Pinpoint the cell where the given text exists, returning its (X, Y) midpoint coordinate. 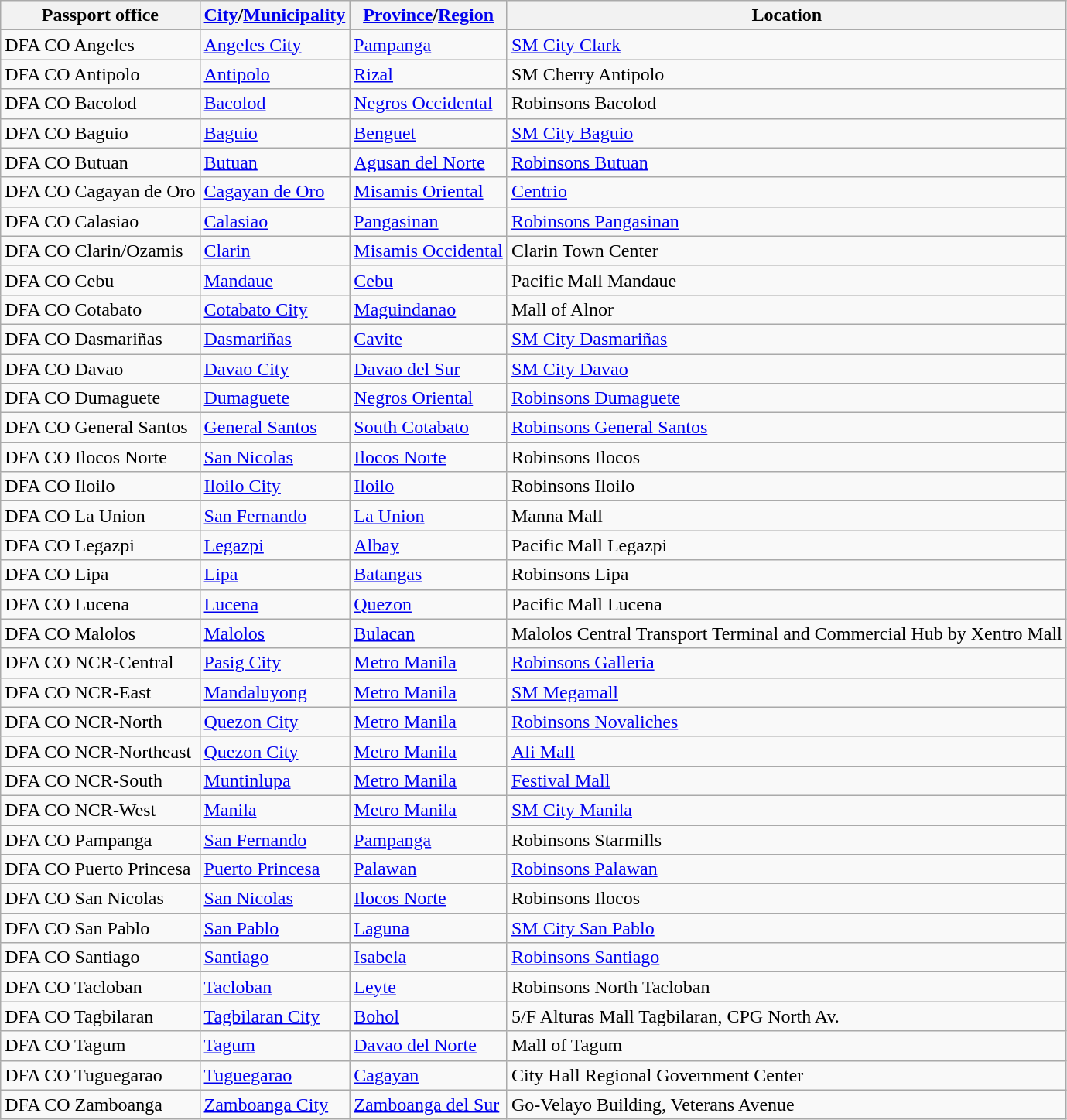
Tuguegarao (275, 1075)
DFA CO Cebu (101, 280)
SM City Clark (786, 45)
Antipolo (275, 74)
Lipa (275, 575)
Mall of Tagum (786, 1046)
Tagum (275, 1046)
Manna Mall (786, 516)
DFA CO Tacloban (101, 987)
Clarin (275, 251)
Robinsons Starmills (786, 839)
DFA CO NCR-Central (101, 663)
Robinsons Pangasinan (786, 221)
Davao City (275, 369)
DFA CO Cotabato (101, 309)
SM City Davao (786, 369)
DFA CO Cagayan de Oro (101, 192)
DFA CO Iloilo (101, 487)
San Pablo (275, 928)
Pacific Mall Lucena (786, 604)
SM City San Pablo (786, 928)
General Santos (275, 428)
Lucena (275, 604)
Tagbilaran City (275, 1016)
Santiago (275, 958)
Butuan (275, 162)
DFA CO Pampanga (101, 839)
Dasmariñas (275, 339)
Malolos (275, 633)
Maguindanao (429, 309)
City Hall Regional Government Center (786, 1075)
Misamis Occidental (429, 251)
Pacific Mall Legazpi (786, 545)
DFA CO Davao (101, 369)
Isabela (429, 958)
La Union (429, 516)
Centrio (786, 192)
Robinsons Galleria (786, 663)
Baguio (275, 133)
Bohol (429, 1016)
DFA CO Clarin/Ozamis (101, 251)
Cebu (429, 280)
SM City Baguio (786, 133)
Benguet (429, 133)
Mandaluyong (275, 692)
SM Cherry Antipolo (786, 74)
Calasiao (275, 221)
Davao del Norte (429, 1046)
DFA CO Ilocos Norte (101, 457)
Bacolod (275, 104)
Robinsons Santiago (786, 958)
Robinsons Bacolod (786, 104)
DFA CO San Pablo (101, 928)
DFA CO Tagum (101, 1046)
Robinsons Novaliches (786, 722)
Angeles City (275, 45)
Pangasinan (429, 221)
DFA CO Malolos (101, 633)
Robinsons Butuan (786, 162)
DFA CO NCR-East (101, 692)
DFA CO Bacolod (101, 104)
Batangas (429, 575)
Misamis Oriental (429, 192)
DFA CO Zamboanga (101, 1105)
SM Megamall (786, 692)
Tacloban (275, 987)
DFA CO Dasmariñas (101, 339)
Cavite (429, 339)
Robinsons Iloilo (786, 487)
Rizal (429, 74)
DFA CO General Santos (101, 428)
DFA CO NCR-Northeast (101, 751)
Quezon (429, 604)
DFA CO Baguio (101, 133)
DFA CO San Nicolas (101, 899)
Agusan del Norte (429, 162)
Robinsons Lipa (786, 575)
Manila (275, 810)
Legazpi (275, 545)
DFA CO NCR-South (101, 780)
SM City Manila (786, 810)
DFA CO Butuan (101, 162)
SM City Dasmariñas (786, 339)
Robinsons Palawan (786, 869)
Palawan (429, 869)
Davao del Sur (429, 369)
DFA CO Dumaguete (101, 398)
Leyte (429, 987)
Robinsons General Santos (786, 428)
Dumaguete (275, 398)
Negros Oriental (429, 398)
DFA CO Tuguegarao (101, 1075)
DFA CO La Union (101, 516)
DFA CO Santiago (101, 958)
Pasig City (275, 663)
Cotabato City (275, 309)
Ali Mall (786, 751)
Zamboanga City (275, 1105)
DFA CO NCR-West (101, 810)
Laguna (429, 928)
Festival Mall (786, 780)
5/F Alturas Mall Tagbilaran, CPG North Av. (786, 1016)
Cagayan (429, 1075)
City/Municipality (275, 15)
Mandaue (275, 280)
DFA CO Angeles (101, 45)
Province/Region (429, 15)
DFA CO Calasiao (101, 221)
Go-Velayo Building, Veterans Avenue (786, 1105)
Iloilo (429, 487)
Robinsons Dumaguete (786, 398)
DFA CO Legazpi (101, 545)
DFA CO Puerto Princesa (101, 869)
Robinsons North Tacloban (786, 987)
Clarin Town Center (786, 251)
DFA CO NCR-North (101, 722)
DFA CO Lucena (101, 604)
Iloilo City (275, 487)
South Cotabato (429, 428)
DFA CO Tagbilaran (101, 1016)
Cagayan de Oro (275, 192)
Mall of Alnor (786, 309)
Passport office (101, 15)
Malolos Central Transport Terminal and Commercial Hub by Xentro Mall (786, 633)
Pacific Mall Mandaue (786, 280)
Puerto Princesa (275, 869)
Zamboanga del Sur (429, 1105)
DFA CO Lipa (101, 575)
DFA CO Antipolo (101, 74)
Albay (429, 545)
Negros Occidental (429, 104)
Location (786, 15)
Bulacan (429, 633)
Muntinlupa (275, 780)
